Extract the [X, Y] coordinate from the center of the cell holding the provided text.  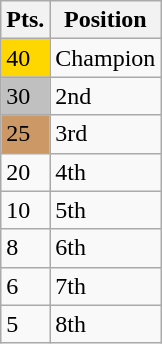
2nd [106, 96]
3rd [106, 134]
6th [106, 248]
8th [106, 324]
10 [26, 210]
4th [106, 172]
40 [26, 58]
Position [106, 20]
5 [26, 324]
20 [26, 172]
Pts. [26, 20]
8 [26, 248]
Champion [106, 58]
25 [26, 134]
6 [26, 286]
7th [106, 286]
5th [106, 210]
30 [26, 96]
